Find where the given text appears and provide that cell's center as (X, Y) coordinate. 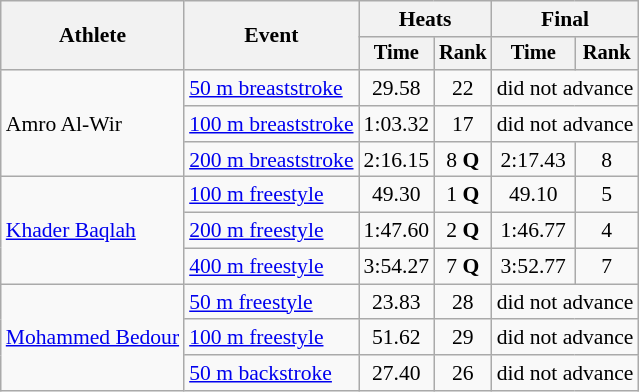
200 m breaststroke (271, 160)
28 (463, 302)
Amro Al-Wir (92, 124)
7 (607, 267)
2 Q (463, 231)
1:03.32 (396, 124)
Athlete (92, 36)
200 m freestyle (271, 231)
8 Q (463, 160)
5 (607, 195)
26 (463, 373)
Event (271, 36)
50 m breaststroke (271, 88)
Heats (426, 19)
Mohammed Bedour (92, 338)
1:47.60 (396, 231)
Khader Baqlah (92, 230)
2:17.43 (534, 160)
3:54.27 (396, 267)
50 m backstroke (271, 373)
400 m freestyle (271, 267)
27.40 (396, 373)
49.10 (534, 195)
1 Q (463, 195)
23.83 (396, 302)
29 (463, 338)
8 (607, 160)
1:46.77 (534, 231)
2:16.15 (396, 160)
4 (607, 231)
49.30 (396, 195)
7 Q (463, 267)
51.62 (396, 338)
17 (463, 124)
50 m freestyle (271, 302)
29.58 (396, 88)
3:52.77 (534, 267)
22 (463, 88)
Final (566, 19)
100 m breaststroke (271, 124)
